Capture the cell that displays the provided text and extract its [x, y] central coordinate. 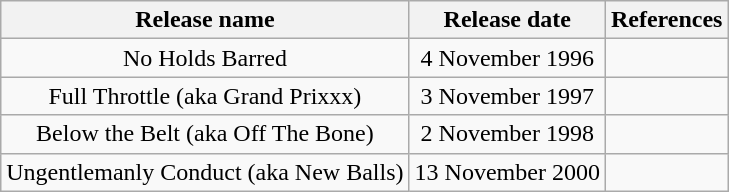
Ungentlemanly Conduct (aka New Balls) [205, 172]
Below the Belt (aka Off The Bone) [205, 134]
2 November 1998 [507, 134]
No Holds Barred [205, 58]
Release date [507, 20]
4 November 1996 [507, 58]
13 November 2000 [507, 172]
Full Throttle (aka Grand Prixxx) [205, 96]
Release name [205, 20]
3 November 1997 [507, 96]
References [666, 20]
